Locate the cell with the specified text and output its [x, y] center coordinate. 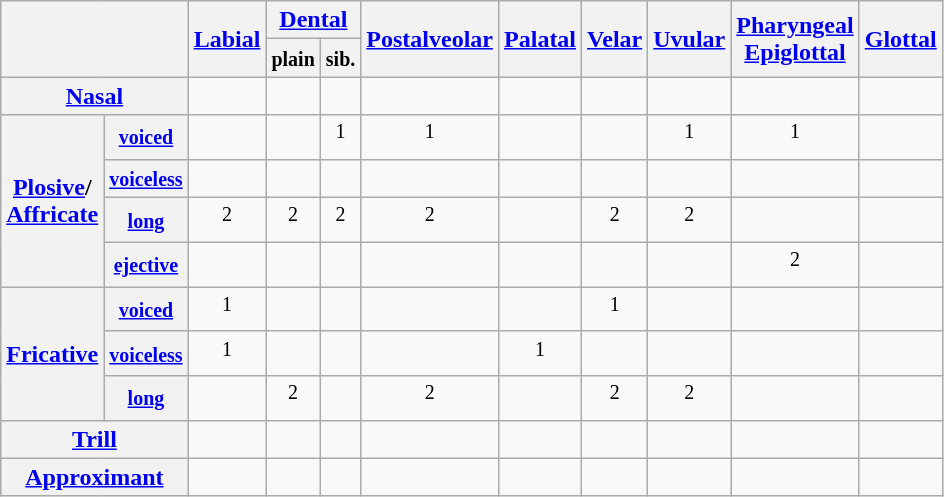
ejective [146, 264]
sib. [340, 58]
Fricative [52, 354]
Trill [94, 439]
Glottal [900, 39]
plain [293, 58]
Nasal [94, 96]
Dental [314, 20]
Palatal [540, 39]
Plosive/Affricate [52, 201]
Uvular [690, 39]
Velar [615, 39]
PharyngealEpiglottal [795, 39]
Approximant [94, 477]
Postalveolar [430, 39]
Labial [227, 39]
